Determine the (x, y) coordinate at the center of the cell enclosing the given text.  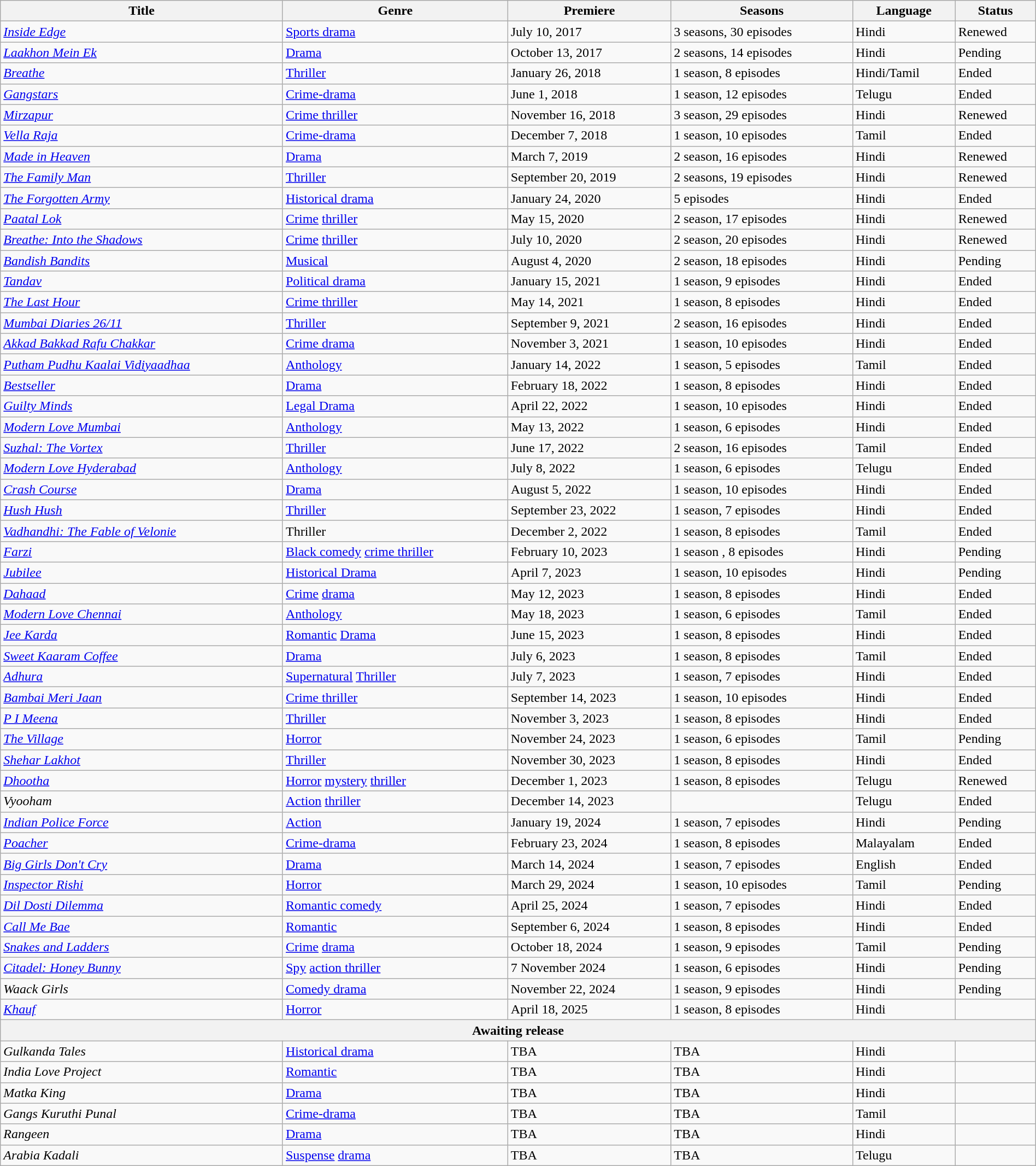
Gangstars (142, 94)
Inside Edge (142, 32)
Waack Girls (142, 989)
July 6, 2023 (589, 656)
Hindi/Tamil (904, 73)
Vadhandhi: The Fable of Velonie (142, 531)
November 3, 2021 (589, 344)
Awaiting release (518, 1030)
Paatal Lok (142, 219)
May 13, 2022 (589, 427)
May 15, 2020 (589, 219)
5 episodes (762, 198)
September 23, 2022 (589, 510)
February 10, 2023 (589, 552)
The Family Man (142, 177)
January 24, 2020 (589, 198)
Sweet Kaaram Coffee (142, 656)
Breathe (142, 73)
Inspector Rishi (142, 884)
July 7, 2023 (589, 677)
India Love Project (142, 1072)
September 9, 2021 (589, 323)
March 7, 2019 (589, 156)
November 22, 2024 (589, 989)
June 1, 2018 (589, 94)
Suzhal: The Vortex (142, 448)
Malayalam (904, 843)
Laakhon Mein Ek (142, 52)
August 5, 2022 (589, 489)
November 24, 2023 (589, 739)
January 14, 2022 (589, 365)
7 November 2024 (589, 968)
May 12, 2023 (589, 593)
Vyooham (142, 801)
The Last Hour (142, 302)
Modern Love Mumbai (142, 427)
December 2, 2022 (589, 531)
Khauf (142, 1010)
Title (142, 11)
Action (395, 822)
December 7, 2018 (589, 136)
Suspense drama (395, 1155)
Historical Drama (395, 572)
Shehar Lakhot (142, 760)
December 1, 2023 (589, 781)
May 14, 2021 (589, 302)
July 10, 2020 (589, 239)
Citadel: Honey Bunny (142, 968)
Breathe: Into the Shadows (142, 239)
English (904, 864)
Mumbai Diaries 26/11 (142, 323)
Spy action thriller (395, 968)
1 season, 5 episodes (762, 365)
Romantic Drama (395, 635)
Dahaad (142, 593)
May 18, 2023 (589, 614)
Tandav (142, 282)
Premiere (589, 11)
Dil Dosti Dilemma (142, 905)
Modern Love Chennai (142, 614)
January 15, 2021 (589, 282)
Horror mystery thriller (395, 781)
Mirzapur (142, 115)
January 26, 2018 (589, 73)
Comedy drama (395, 989)
Vella Raja (142, 136)
Bestseller (142, 385)
P I Meena (142, 718)
Gangs Kuruthi Punal (142, 1114)
August 4, 2020 (589, 261)
Matka King (142, 1093)
April 18, 2025 (589, 1010)
Rangeen (142, 1134)
2 season, 18 episodes (762, 261)
March 29, 2024 (589, 884)
1 season, 12 episodes (762, 94)
Musical (395, 261)
July 10, 2017 (589, 32)
September 6, 2024 (589, 927)
Supernatural Thriller (395, 677)
1 season , 8 episodes (762, 552)
2 season, 20 episodes (762, 239)
3 season, 29 episodes (762, 115)
January 19, 2024 (589, 822)
The Village (142, 739)
February 23, 2024 (589, 843)
November 16, 2018 (589, 115)
Dhootha (142, 781)
Made in Heaven (142, 156)
Putham Pudhu Kaalai Vidiyaadhaa (142, 365)
December 14, 2023 (589, 801)
Action thriller (395, 801)
Indian Police Force (142, 822)
Bambai Meri Jaan (142, 698)
Jee Karda (142, 635)
2 seasons, 14 episodes (762, 52)
July 8, 2022 (589, 468)
Hush Hush (142, 510)
Akkad Bakkad Rafu Chakkar (142, 344)
Poacher (142, 843)
Romantic comedy (395, 905)
April 7, 2023 (589, 572)
2 seasons, 19 episodes (762, 177)
Status (996, 11)
3 seasons, 30 episodes (762, 32)
March 14, 2024 (589, 864)
Sports drama (395, 32)
2 season, 17 episodes (762, 219)
Gulkanda Tales (142, 1051)
Snakes and Ladders (142, 947)
November 3, 2023 (589, 718)
September 20, 2019 (589, 177)
April 22, 2022 (589, 406)
Guilty Minds (142, 406)
Arabia Kadali (142, 1155)
November 30, 2023 (589, 760)
October 13, 2017 (589, 52)
April 25, 2024 (589, 905)
Genre (395, 11)
Jubilee (142, 572)
Call Me Bae (142, 927)
Legal Drama (395, 406)
June 15, 2023 (589, 635)
February 18, 2022 (589, 385)
September 14, 2023 (589, 698)
Crash Course (142, 489)
Black comedy crime thriller (395, 552)
June 17, 2022 (589, 448)
The Forgotten Army (142, 198)
Seasons (762, 11)
October 18, 2024 (589, 947)
Adhura (142, 677)
Bandish Bandits (142, 261)
Political drama (395, 282)
Modern Love Hyderabad (142, 468)
Language (904, 11)
Big Girls Don't Cry (142, 864)
Farzi (142, 552)
